Pinpoint the cell where the given text exists, returning its [x, y] midpoint coordinate. 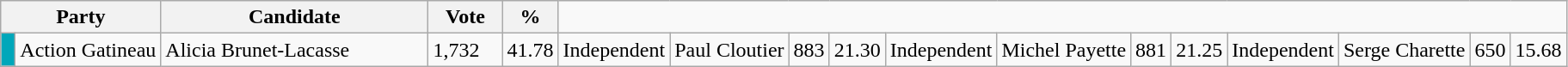
Alicia Brunet-Lacasse [294, 50]
Michel Payette [1064, 50]
883 [809, 50]
% [530, 17]
Serge Charette [1404, 50]
Action Gatineau [88, 50]
Vote [465, 17]
Candidate [294, 17]
15.68 [1538, 50]
1,732 [465, 50]
881 [1151, 50]
Paul Cloutier [729, 50]
650 [1490, 50]
Party [81, 17]
21.30 [857, 50]
41.78 [530, 50]
21.25 [1199, 50]
